Determine the (X, Y) coordinate at the center of the cell enclosing the given text.  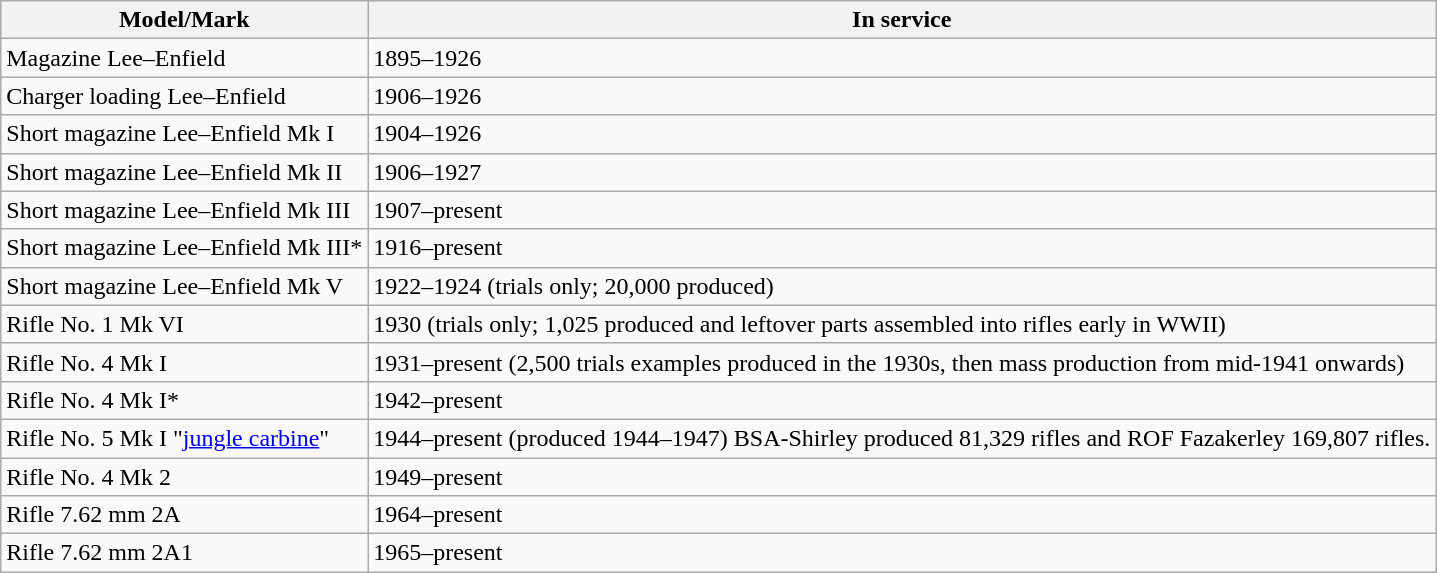
1930 (trials only; 1,025 produced and leftover parts assembled into rifles early in WWII) (902, 324)
In service (902, 20)
1916–present (902, 248)
1964–present (902, 515)
Charger loading Lee–Enfield (184, 96)
Short magazine Lee–Enfield Mk III* (184, 248)
Short magazine Lee–Enfield Mk V (184, 286)
1906–1926 (902, 96)
1931–present (2,500 trials examples produced in the 1930s, then mass production from mid-1941 onwards) (902, 362)
1942–present (902, 400)
1907–present (902, 210)
Rifle No. 4 Mk I* (184, 400)
Short magazine Lee–Enfield Mk I (184, 134)
Rifle No. 4 Mk I (184, 362)
Rifle 7.62 mm 2A1 (184, 553)
1965–present (902, 553)
Rifle No. 1 Mk VI (184, 324)
1922–1924 (trials only; 20,000 produced) (902, 286)
Rifle No. 4 Mk 2 (184, 477)
Magazine Lee–Enfield (184, 58)
Model/Mark (184, 20)
1906–1927 (902, 172)
1944–present (produced 1944–1947) BSA-Shirley produced 81,329 rifles and ROF Fazakerley 169,807 rifles. (902, 438)
Short magazine Lee–Enfield Mk II (184, 172)
1904–1926 (902, 134)
1949–present (902, 477)
Rifle No. 5 Mk I "jungle carbine" (184, 438)
Short magazine Lee–Enfield Mk III (184, 210)
1895–1926 (902, 58)
Rifle 7.62 mm 2A (184, 515)
